Output the (x, y) coordinate of the center of the cell containing the given text.  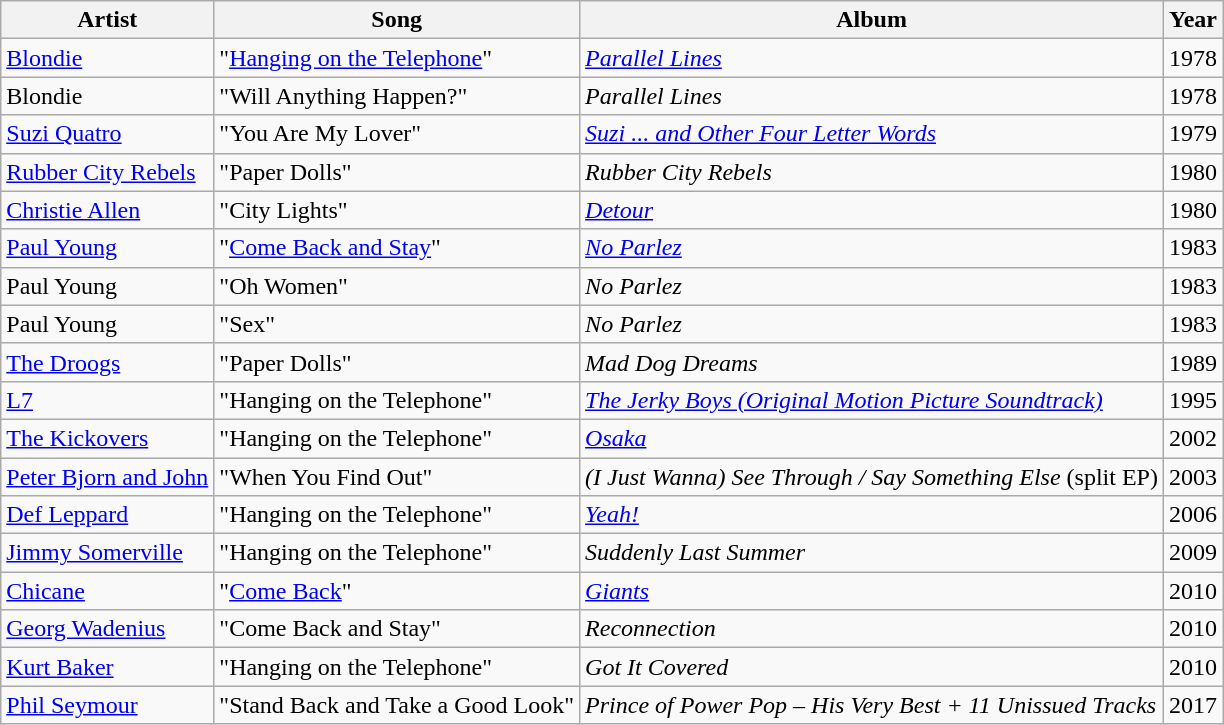
Suddenly Last Summer (872, 553)
1989 (1192, 362)
Prince of Power Pop – His Very Best + 11 Unissued Tracks (872, 705)
Jimmy Somerville (108, 553)
"Stand Back and Take a Good Look" (397, 705)
Giants (872, 591)
Suzi ... and Other Four Letter Words (872, 134)
"When You Find Out" (397, 477)
Suzi Quatro (108, 134)
Artist (108, 20)
Mad Dog Dreams (872, 362)
Chicane (108, 591)
2017 (1192, 705)
Got It Covered (872, 667)
(I Just Wanna) See Through / Say Something Else (split EP) (872, 477)
"Sex" (397, 324)
Yeah! (872, 515)
"You Are My Lover" (397, 134)
Christie Allen (108, 210)
Kurt Baker (108, 667)
Song (397, 20)
1995 (1192, 400)
2006 (1192, 515)
Phil Seymour (108, 705)
Year (1192, 20)
1979 (1192, 134)
"Come Back" (397, 591)
Detour (872, 210)
"Will Anything Happen?" (397, 96)
Def Leppard (108, 515)
Peter Bjorn and John (108, 477)
Osaka (872, 438)
The Kickovers (108, 438)
"Oh Women" (397, 286)
Album (872, 20)
The Droogs (108, 362)
2009 (1192, 553)
"City Lights" (397, 210)
2002 (1192, 438)
2003 (1192, 477)
Reconnection (872, 629)
L7 (108, 400)
The Jerky Boys (Original Motion Picture Soundtrack) (872, 400)
Georg Wadenius (108, 629)
